From the cell containing the given text, extract its center point as [X, Y] coordinate. 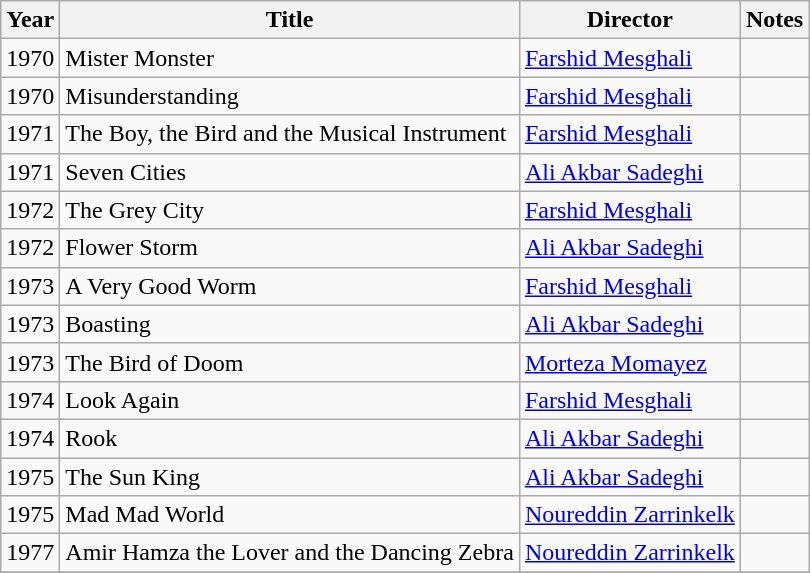
Flower Storm [290, 248]
The Sun King [290, 477]
Amir Hamza the Lover and the Dancing Zebra [290, 553]
Year [30, 20]
Notes [774, 20]
The Grey City [290, 210]
Mad Mad World [290, 515]
The Bird of Doom [290, 362]
Title [290, 20]
A Very Good Worm [290, 286]
Misunderstanding [290, 96]
The Boy, the Bird and the Musical Instrument [290, 134]
Rook [290, 438]
Boasting [290, 324]
Seven Cities [290, 172]
Director [630, 20]
Morteza Momayez [630, 362]
Look Again [290, 400]
Mister Monster [290, 58]
1977 [30, 553]
